Provide the (x, y) coordinate of the cell's center where the given text is located.  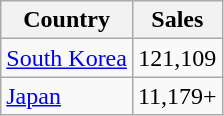
11,179+ (177, 96)
Japan (67, 96)
Sales (177, 20)
121,109 (177, 58)
Country (67, 20)
South Korea (67, 58)
